Return the [X, Y] coordinate for the center point of the cell that contains the specified text.  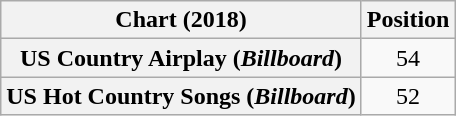
US Country Airplay (Billboard) [181, 58]
Chart (2018) [181, 20]
54 [408, 58]
US Hot Country Songs (Billboard) [181, 96]
Position [408, 20]
52 [408, 96]
